Pinpoint the cell where the given text exists, returning its (X, Y) midpoint coordinate. 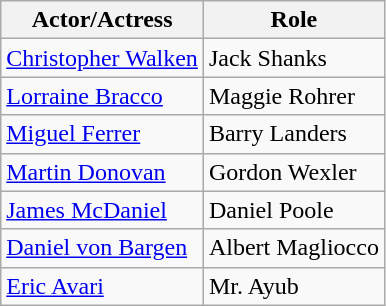
Lorraine Bracco (102, 96)
Miguel Ferrer (102, 134)
Mr. Ayub (294, 286)
Jack Shanks (294, 58)
Maggie Rohrer (294, 96)
Albert Magliocco (294, 248)
Daniel Poole (294, 210)
Role (294, 20)
James McDaniel (102, 210)
Gordon Wexler (294, 172)
Christopher Walken (102, 58)
Eric Avari (102, 286)
Martin Donovan (102, 172)
Daniel von Bargen (102, 248)
Actor/Actress (102, 20)
Barry Landers (294, 134)
